Return [x, y] of the center of cell containing provided text 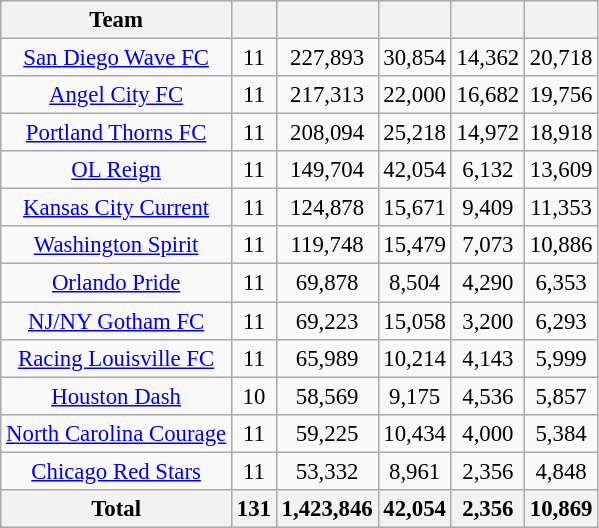
Chicago Red Stars [116, 471]
119,748 [327, 245]
OL Reign [116, 170]
15,671 [414, 208]
Total [116, 509]
30,854 [414, 58]
69,878 [327, 283]
Racing Louisville FC [116, 358]
6,293 [560, 321]
4,290 [488, 283]
Orlando Pride [116, 283]
217,313 [327, 95]
4,536 [488, 396]
1,423,846 [327, 509]
14,972 [488, 133]
10,214 [414, 358]
4,848 [560, 471]
208,094 [327, 133]
65,989 [327, 358]
5,999 [560, 358]
10,434 [414, 433]
Washington Spirit [116, 245]
18,918 [560, 133]
6,132 [488, 170]
3,200 [488, 321]
69,223 [327, 321]
15,058 [414, 321]
16,682 [488, 95]
15,479 [414, 245]
22,000 [414, 95]
131 [254, 509]
53,332 [327, 471]
25,218 [414, 133]
11,353 [560, 208]
North Carolina Courage [116, 433]
59,225 [327, 433]
5,857 [560, 396]
13,609 [560, 170]
10 [254, 396]
10,886 [560, 245]
Houston Dash [116, 396]
4,143 [488, 358]
14,362 [488, 58]
Team [116, 20]
8,504 [414, 283]
Kansas City Current [116, 208]
9,175 [414, 396]
149,704 [327, 170]
8,961 [414, 471]
6,353 [560, 283]
Portland Thorns FC [116, 133]
Angel City FC [116, 95]
19,756 [560, 95]
20,718 [560, 58]
124,878 [327, 208]
San Diego Wave FC [116, 58]
227,893 [327, 58]
7,073 [488, 245]
5,384 [560, 433]
10,869 [560, 509]
4,000 [488, 433]
9,409 [488, 208]
NJ/NY Gotham FC [116, 321]
58,569 [327, 396]
